Locate the cell with the specified text and output its [x, y] center coordinate. 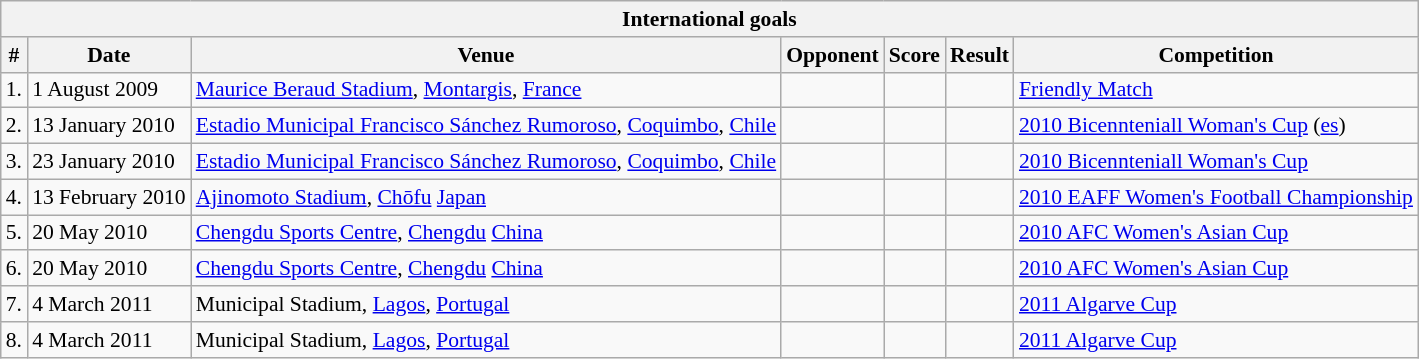
6. [14, 269]
International goals [710, 19]
3. [14, 162]
Date [109, 55]
2010 Bicennteniall Woman's Cup (es) [1216, 126]
2. [14, 126]
Opponent [832, 55]
4. [14, 197]
1 August 2009 [109, 90]
7. [14, 304]
5. [14, 233]
2010 Bicennteniall Woman's Cup [1216, 162]
13 January 2010 [109, 126]
23 January 2010 [109, 162]
Ajinomoto Stadium, Chōfu Japan [486, 197]
8. [14, 340]
Maurice Beraud Stadium, Montargis, France [486, 90]
# [14, 55]
Result [980, 55]
Venue [486, 55]
Score [914, 55]
Friendly Match [1216, 90]
13 February 2010 [109, 197]
1. [14, 90]
Competition [1216, 55]
2010 EAFF Women's Football Championship [1216, 197]
